Capture the cell that displays the provided text and extract its (X, Y) central coordinate. 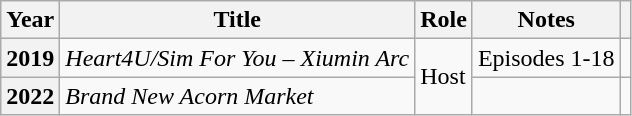
Notes (546, 20)
2019 (30, 58)
Role (444, 20)
Host (444, 77)
Brand New Acorn Market (238, 96)
Heart4U/Sim For You – Xiumin Arc (238, 58)
2022 (30, 96)
Episodes 1-18 (546, 58)
Title (238, 20)
Year (30, 20)
